Output the [X, Y] coordinate of the center of the cell containing the given text.  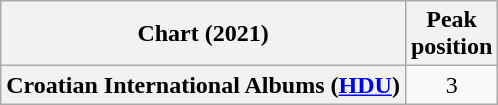
Croatian International Albums (HDU) [204, 85]
Peakposition [451, 34]
3 [451, 85]
Chart (2021) [204, 34]
